Detect which cell encompasses the target text, then output its (X, Y) center coordinate. 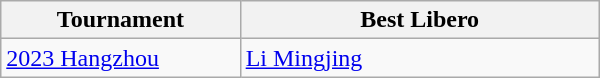
Best Libero (420, 20)
2023 Hangzhou (120, 58)
Tournament (120, 20)
Li Mingjing (420, 58)
